From the cell containing the given text, extract its center point as (x, y) coordinate. 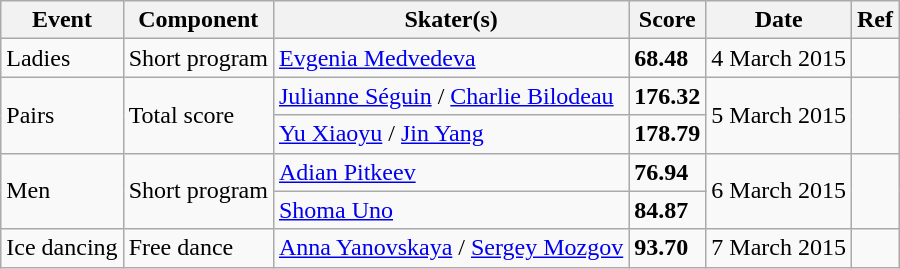
Event (62, 20)
Component (198, 20)
Ice dancing (62, 248)
Men (62, 191)
Ladies (62, 58)
93.70 (668, 248)
Anna Yanovskaya / Sergey Mozgov (450, 248)
Julianne Séguin / Charlie Bilodeau (450, 96)
Skater(s) (450, 20)
5 March 2015 (779, 115)
Date (779, 20)
76.94 (668, 172)
Free dance (198, 248)
176.32 (668, 96)
Total score (198, 115)
178.79 (668, 134)
6 March 2015 (779, 191)
Pairs (62, 115)
Shoma Uno (450, 210)
Adian Pitkeev (450, 172)
4 March 2015 (779, 58)
Yu Xiaoyu / Jin Yang (450, 134)
68.48 (668, 58)
7 March 2015 (779, 248)
Evgenia Medvedeva (450, 58)
84.87 (668, 210)
Ref (876, 20)
Score (668, 20)
